Identify which cell holds the provided text, then report its [x, y] central coordinate. 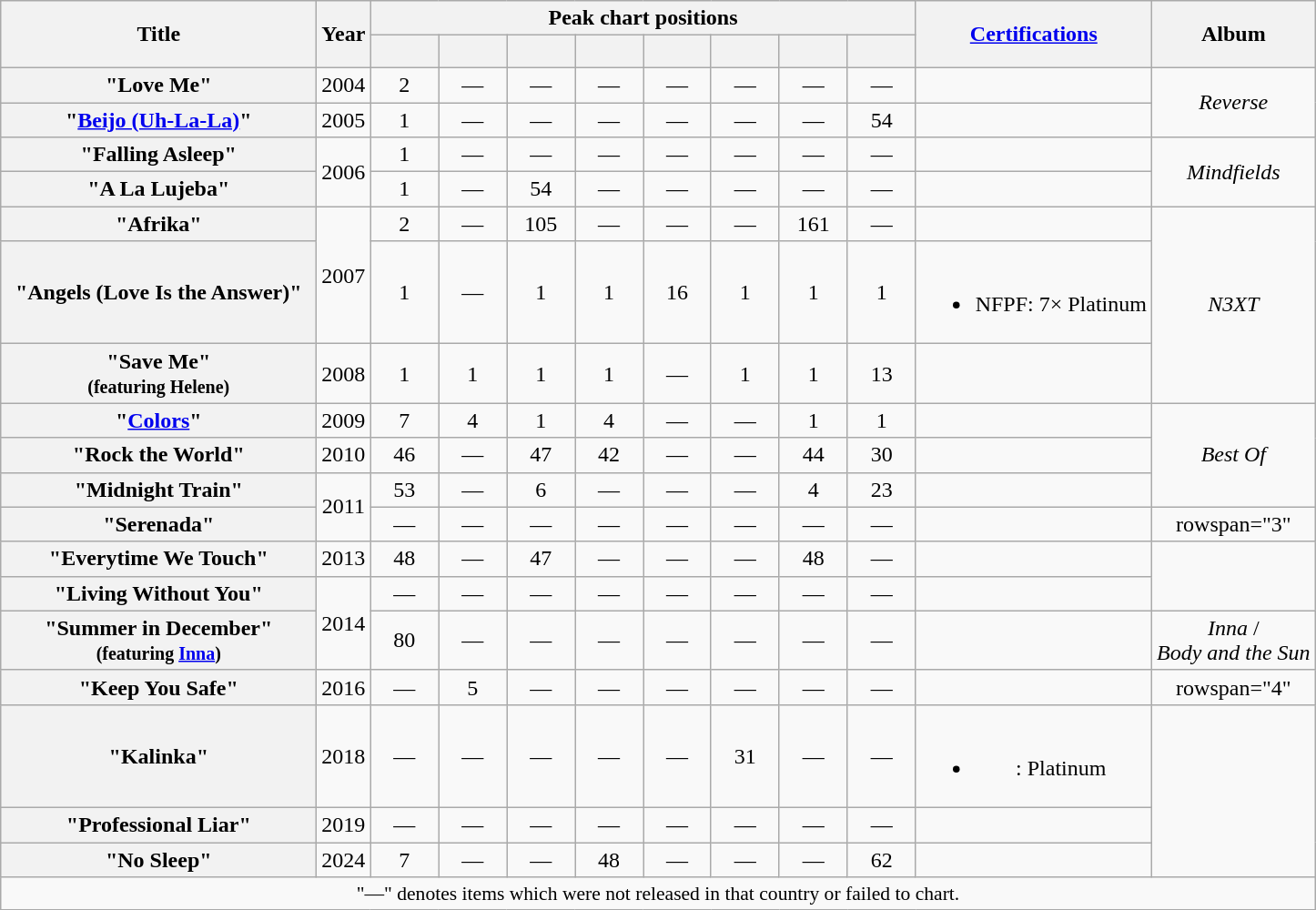
Year [344, 35]
Title [158, 35]
2010 [344, 455]
46 [404, 455]
"Falling Asleep" [158, 155]
2016 [344, 687]
2018 [344, 755]
: Platinum [1034, 755]
2006 [344, 172]
"Living Without You" [158, 593]
"Save Me"(featuring Helene) [158, 373]
"Beijo (Uh-La-La)" [158, 119]
2024 [344, 860]
6 [541, 490]
rowspan="4" [1233, 687]
42 [610, 455]
105 [541, 224]
2004 [344, 85]
Best Of [1233, 455]
"Rock the World" [158, 455]
"Love Me" [158, 85]
"No Sleep" [158, 860]
30 [881, 455]
"Serenada" [158, 524]
62 [881, 860]
"Summer in December"(featuring Inna) [158, 641]
"Professional Liar" [158, 824]
2007 [344, 275]
"A La Lujeba" [158, 189]
5 [473, 687]
80 [404, 641]
Album [1233, 35]
2008 [344, 373]
2013 [344, 559]
NFPF: 7× Platinum [1034, 293]
Reverse [1233, 102]
Mindfields [1233, 172]
"Midnight Train" [158, 490]
2005 [344, 119]
2009 [344, 420]
rowspan="3" [1233, 524]
Peak chart positions [643, 18]
2014 [344, 622]
16 [677, 293]
13 [881, 373]
31 [744, 755]
161 [814, 224]
"Everytime We Touch" [158, 559]
23 [881, 490]
"Angels (Love Is the Answer)" [158, 293]
2019 [344, 824]
Inna /Body and the Sun [1233, 641]
"Kalinka" [158, 755]
"—" denotes items which were not released in that country or failed to chart. [658, 894]
44 [814, 455]
"Afrika" [158, 224]
53 [404, 490]
"Keep You Safe" [158, 687]
N3XT [1233, 305]
Certifications [1034, 35]
2011 [344, 507]
"Сolors" [158, 420]
